Extract the (X, Y) coordinate from the center of the cell holding the provided text.  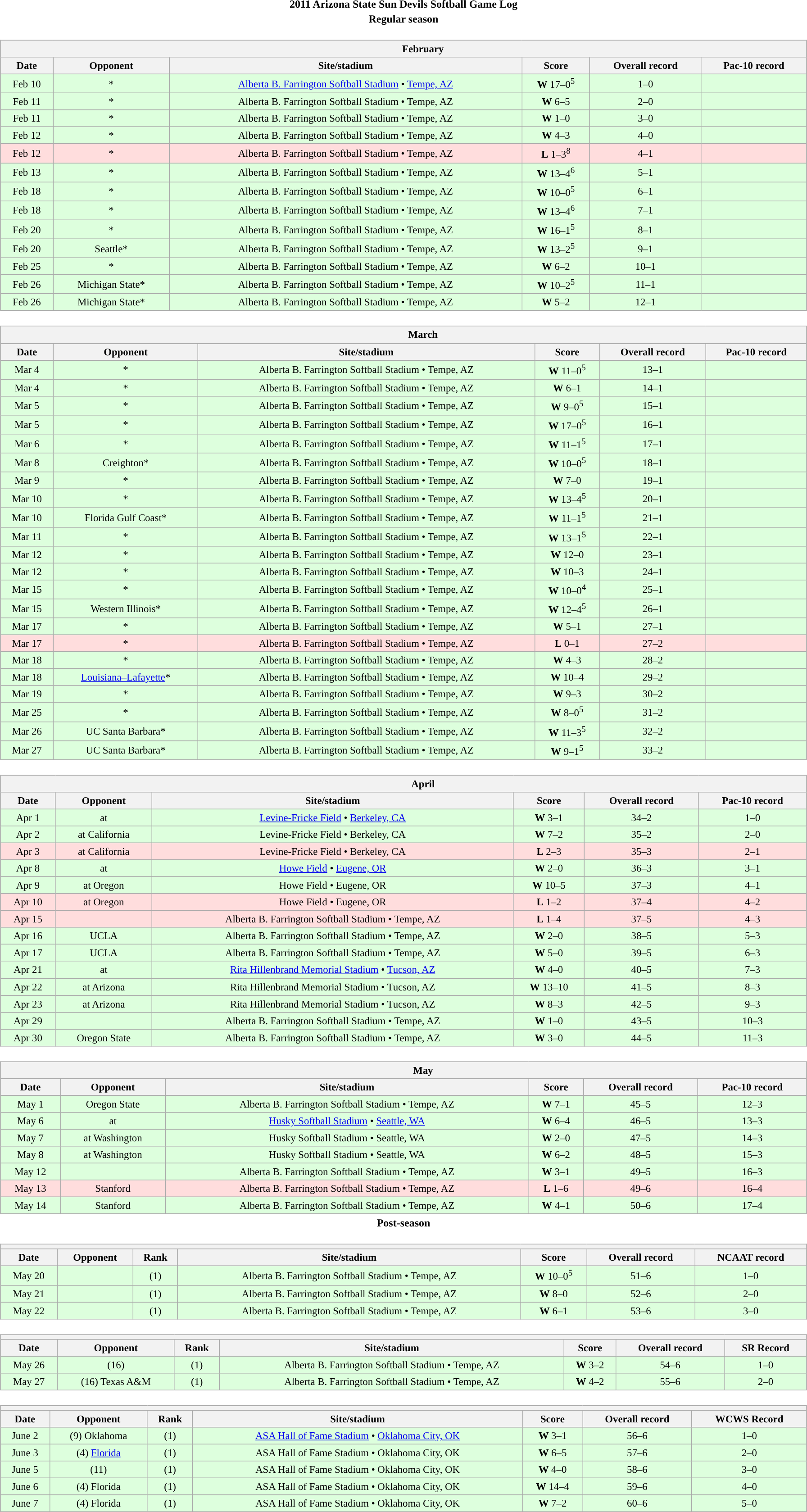
Apr 10 (28, 902)
Florida Gulf Coast* (126, 518)
W 6–4 (556, 1121)
30–2 (653, 694)
June 2 (25, 1436)
33–2 (653, 750)
38–5 (641, 936)
23–1 (653, 554)
May 20 (29, 1276)
15–3 (752, 1155)
Mar 8 (27, 463)
June 6 (25, 1487)
W 8–0 (554, 1294)
May 21 (29, 1294)
37–5 (641, 919)
April (403, 784)
13–3 (752, 1121)
7–3 (753, 970)
W 5–2 (556, 302)
6–3 (753, 953)
May 12 (31, 1171)
49–6 (640, 1189)
Apr 3 (28, 851)
W 10–3 (567, 572)
NCAAT record (751, 1258)
Apr 2 (28, 835)
W 8–05 (567, 712)
Mar 26 (27, 731)
10–1 (646, 267)
May 7 (31, 1138)
44–5 (641, 1038)
W 9–15 (567, 750)
W 10–25 (556, 284)
Creighton* (126, 463)
June 5 (25, 1470)
14–3 (752, 1138)
17–1 (653, 444)
47–5 (640, 1138)
Apr 30 (28, 1038)
W 12–45 (567, 608)
(16) Texas A&M (116, 1382)
45–5 (640, 1104)
Seattle* (111, 248)
Feb 10 (27, 83)
May 22 (29, 1311)
Feb 13 (27, 173)
39–5 (641, 953)
60–6 (637, 1503)
W 13–45 (567, 499)
Mar 25 (27, 712)
29–2 (653, 677)
May 6 (31, 1121)
48–5 (640, 1155)
31–2 (653, 712)
June 3 (25, 1453)
May 8 (31, 1155)
February (403, 49)
15–1 (653, 405)
W 9–3 (567, 694)
8–3 (753, 987)
35–3 (641, 851)
L 1–2 (549, 902)
52–6 (641, 1294)
3–1 (753, 868)
4–3 (753, 919)
43–5 (641, 1021)
(16) (116, 1365)
May 13 (31, 1189)
54–6 (670, 1365)
6–1 (646, 191)
May 26 (29, 1365)
46–5 (640, 1121)
W 7–1 (556, 1104)
Apr 16 (28, 936)
W 13–25 (556, 248)
(9) Oklahoma (98, 1436)
W 11–35 (567, 731)
Apr 17 (28, 953)
WCWS Record (749, 1419)
20–1 (653, 499)
53–6 (641, 1311)
Apr 8 (28, 868)
8–1 (646, 229)
Apr 15 (28, 919)
L 1–6 (556, 1189)
L 1–38 (556, 153)
22–1 (653, 536)
W 13–15 (567, 536)
W 4–2 (590, 1382)
W 5–1 (567, 627)
27–2 (653, 643)
Western Illinois* (126, 608)
49–5 (640, 1171)
Mar 9 (27, 481)
18–1 (653, 463)
2–1 (753, 851)
W 5–0 (549, 953)
W 10–4 (567, 677)
Apr 29 (28, 1021)
L 1–4 (549, 919)
L 2–3 (549, 851)
26–1 (653, 608)
12–1 (646, 302)
Feb 25 (27, 267)
59–6 (637, 1487)
50–6 (640, 1206)
17–4 (752, 1206)
W 9–05 (567, 405)
35–2 (641, 835)
W 10–04 (567, 589)
Mar 11 (27, 536)
9–1 (646, 248)
57–6 (637, 1453)
16–4 (752, 1189)
W 3–0 (549, 1038)
14–1 (653, 388)
W 16–15 (556, 229)
36–3 (641, 868)
7–1 (646, 210)
May 1 (31, 1104)
41–5 (641, 987)
5–1 (646, 173)
May 27 (29, 1382)
W 7–0 (567, 481)
37–4 (641, 902)
Apr 21 (28, 970)
42–5 (641, 1004)
Apr 1 (28, 817)
4–2 (753, 902)
12–3 (752, 1104)
11–3 (753, 1038)
March (403, 335)
W 3–2 (590, 1365)
19–1 (653, 481)
10–3 (753, 1021)
51–6 (641, 1276)
37–3 (641, 885)
34–2 (641, 817)
W 8–3 (549, 1004)
24–1 (653, 572)
May 14 (31, 1206)
W 11–05 (567, 370)
16–3 (752, 1171)
25–1 (653, 589)
Mar 27 (27, 750)
32–2 (653, 731)
5–3 (753, 936)
W 12–0 (567, 554)
L 0–1 (567, 643)
June 7 (25, 1503)
Apr 9 (28, 885)
W 10–5 (549, 885)
May (403, 1070)
Apr 23 (28, 1004)
5–0 (749, 1503)
55–6 (670, 1382)
Mar 19 (27, 694)
Apr 22 (28, 987)
21–1 (653, 518)
16–1 (653, 425)
W 13–10 (549, 987)
(11) (98, 1470)
11–1 (646, 284)
58–6 (637, 1470)
9–3 (753, 1004)
40–5 (641, 970)
W 4–1 (556, 1206)
Mar 6 (27, 444)
W 14–4 (552, 1487)
28–2 (653, 660)
27–1 (653, 627)
56–6 (637, 1436)
13–1 (653, 370)
Louisiana–Lafayette* (126, 677)
SR Record (766, 1348)
